Scan for the cell matching the given text and deliver its [x, y] coordinate at center. 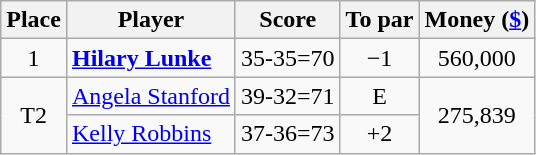
Score [288, 20]
Money ($) [477, 20]
1 [34, 58]
39-32=71 [288, 96]
560,000 [477, 58]
+2 [380, 134]
37-36=73 [288, 134]
Angela Stanford [150, 96]
−1 [380, 58]
Place [34, 20]
Player [150, 20]
Hilary Lunke [150, 58]
Kelly Robbins [150, 134]
275,839 [477, 115]
35-35=70 [288, 58]
T2 [34, 115]
To par [380, 20]
E [380, 96]
